Detect which cell encompasses the target text, then output its (x, y) center coordinate. 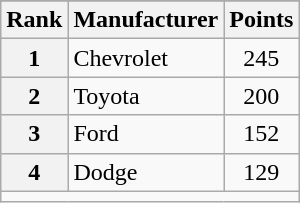
Rank (34, 20)
Chevrolet (146, 58)
Points (262, 20)
1 (34, 58)
245 (262, 58)
Ford (146, 134)
4 (34, 172)
2 (34, 96)
3 (34, 134)
Dodge (146, 172)
200 (262, 96)
Manufacturer (146, 20)
Toyota (146, 96)
129 (262, 172)
152 (262, 134)
